Extract the (X, Y) coordinate from the center of the cell holding the provided text.  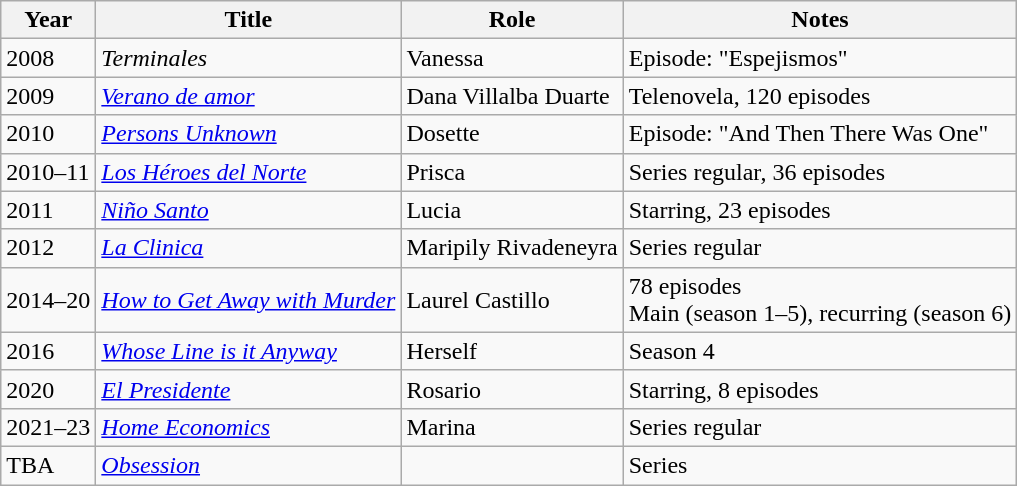
TBA (48, 465)
Lucia (512, 210)
Starring, 23 episodes (820, 210)
Prisca (512, 172)
Year (48, 20)
Maripily Rivadeneyra (512, 248)
Dosette (512, 134)
Season 4 (820, 351)
Whose Line is it Anyway (248, 351)
2021–23 (48, 427)
Episode: "And Then There Was One" (820, 134)
Home Economics (248, 427)
Herself (512, 351)
Telenovela, 120 episodes (820, 96)
Marina (512, 427)
La Clinica (248, 248)
2010–11 (48, 172)
El Presidente (248, 389)
2016 (48, 351)
2020 (48, 389)
Laurel Castillo (512, 300)
Rosario (512, 389)
How to Get Away with Murder (248, 300)
Role (512, 20)
Series regular, 36 episodes (820, 172)
2012 (48, 248)
Episode: "Espejismos" (820, 58)
Notes (820, 20)
2010 (48, 134)
Vanessa (512, 58)
2014–20 (48, 300)
Dana Villalba Duarte (512, 96)
Obsession (248, 465)
Starring, 8 episodes (820, 389)
Niño Santo (248, 210)
2008 (48, 58)
78 episodesMain (season 1–5), recurring (season 6) (820, 300)
2009 (48, 96)
Series (820, 465)
Title (248, 20)
Verano de amor (248, 96)
Persons Unknown (248, 134)
2011 (48, 210)
Los Héroes del Norte (248, 172)
Terminales (248, 58)
